Search for the cell housing the specified text and yield its (x, y) center coordinate. 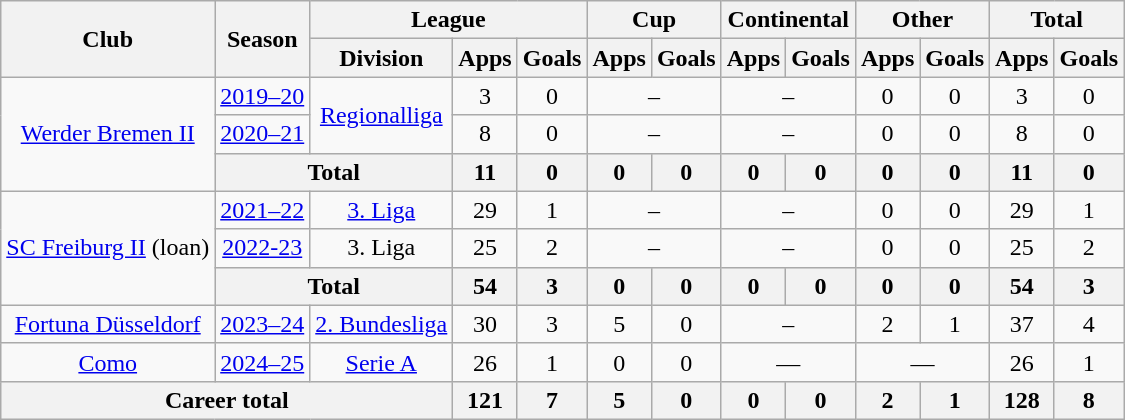
128 (1022, 400)
Continental (788, 20)
2019–20 (262, 96)
Cup (654, 20)
2021–22 (262, 210)
Serie A (382, 362)
Career total (227, 400)
Club (108, 39)
Other (922, 20)
Division (382, 58)
Werder Bremen II (108, 134)
37 (1022, 324)
Season (262, 39)
2. Bundesliga (382, 324)
4 (1089, 324)
Como (108, 362)
Regionalliga (382, 115)
Fortuna Düsseldorf (108, 324)
2023–24 (262, 324)
7 (552, 400)
SC Freiburg II (loan) (108, 248)
2020–21 (262, 134)
2024–25 (262, 362)
121 (485, 400)
30 (485, 324)
2022-23 (262, 248)
League (448, 20)
